Provide the (x, y) coordinate of the cell's center where the given text is located.  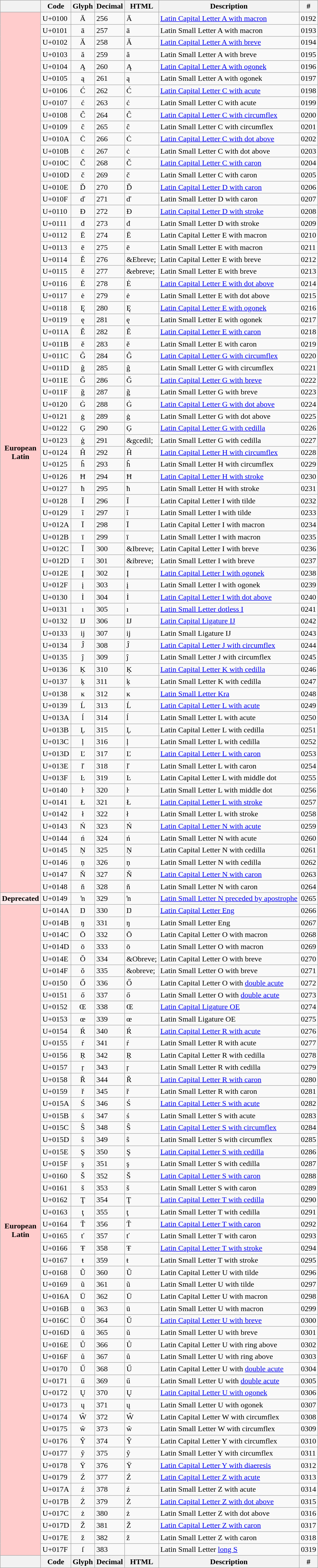
U+0138 (56, 693)
Latin Capital Letter E with ogonek (229, 308)
U+010B (56, 151)
0280 (308, 1079)
Latin Capital Letter E with caron (229, 332)
271 (109, 199)
0272 (308, 983)
U+0174 (56, 1417)
260 (109, 67)
0262 (308, 862)
0256 (308, 790)
356 (109, 1224)
Latin Small Letter L with stroke (229, 814)
Latin Capital Letter T with cedilla (229, 1200)
Latin Small Letter E with ogonek (229, 320)
U+0119 (56, 320)
0294 (308, 1248)
U+017A (56, 1489)
293 (109, 464)
0300 (308, 1321)
U+010E (56, 187)
301 (109, 561)
Latin Small Letter Eng (229, 923)
Latin Small Letter C with circumflex (229, 127)
343 (109, 1067)
Latin Capital Ligature OE (229, 1007)
U+0158 (56, 1079)
367 (109, 1357)
U+011B (56, 344)
U+0103 (56, 54)
275 (109, 247)
361 (109, 1284)
0243 (308, 633)
U+0101 (56, 30)
Latin Small Letter W with circumflex (229, 1429)
258 (109, 42)
0214 (308, 284)
Latin Capital Letter U with ring above (229, 1345)
0297 (308, 1284)
U+012F (56, 585)
0209 (308, 223)
Latin Capital Letter Y with diaeresis (229, 1465)
Latin Small Letter I with ogonek (229, 585)
0289 (308, 1188)
Latin Capital Letter K with cedilla (229, 669)
269 (109, 175)
Latin Capital Letter U with double acute (229, 1369)
Latin Capital Letter Y with circumflex (229, 1441)
289 (109, 416)
U+0124 (56, 452)
354 (109, 1200)
0208 (308, 211)
U+0122 (56, 428)
U+0146 (56, 862)
U+016B (56, 1309)
342 (109, 1055)
0285 (308, 1140)
Latin Capital Letter N with caron (229, 874)
Latin Small Letter R with cedilla (229, 1067)
305 (109, 609)
319 (109, 778)
0313 (308, 1477)
U+0140 (56, 790)
U+0172 (56, 1393)
Latin Small Letter U with double acute (229, 1381)
Latin Capital Letter Z with dot above (229, 1501)
0286 (308, 1152)
U+0162 (56, 1200)
U+0132 (56, 621)
380 (109, 1514)
U+015B (56, 1115)
Latin Capital Letter A with ogonek (229, 67)
381 (109, 1526)
0279 (308, 1067)
0217 (308, 320)
0219 (308, 344)
U+017D (56, 1526)
0203 (308, 151)
374 (109, 1441)
U+0173 (56, 1405)
0220 (308, 356)
Latin Small Letter U with tilde (229, 1284)
0224 (308, 404)
Deprecated (21, 898)
Latin Capital Letter U with tilde (229, 1272)
Latin Small Letter L with caron (229, 766)
U+0177 (56, 1453)
337 (109, 995)
&obreve; (142, 971)
328 (109, 886)
U+0175 (56, 1429)
0269 (308, 947)
0284 (308, 1128)
303 (109, 585)
Latin Capital Letter U with macron (229, 1296)
Latin Small Ligature OE (229, 1019)
0309 (308, 1429)
0257 (308, 802)
U+016D (56, 1333)
369 (109, 1381)
U+0142 (56, 814)
0229 (308, 464)
Latin Small Letter R with acute (229, 1043)
0247 (308, 681)
Latin Small Letter A with ogonek (229, 79)
0212 (308, 259)
0200 (308, 115)
Latin Small Letter H with stroke (229, 488)
U+014E (56, 959)
0237 (308, 561)
U+012B (56, 537)
368 (109, 1369)
0290 (308, 1200)
352 (109, 1176)
U+016F (56, 1357)
265 (109, 127)
281 (109, 320)
335 (109, 971)
U+0152 (56, 1007)
334 (109, 959)
273 (109, 223)
270 (109, 187)
360 (109, 1272)
0299 (308, 1309)
378 (109, 1489)
300 (109, 549)
0312 (308, 1465)
0277 (308, 1043)
Latin Capital Letter L with caron (229, 754)
323 (109, 826)
U+013D (56, 754)
Latin Capital Letter E with breve (229, 259)
&Ebreve; (142, 259)
Latin Small Letter C with dot above (229, 151)
Latin Small Letter T with caron (229, 1236)
U+0126 (56, 476)
Latin Small Letter Z with dot above (229, 1514)
U+0111 (56, 223)
Latin Small Letter U with ogonek (229, 1405)
U+0159 (56, 1091)
0265 (308, 898)
Latin Small Letter O with macron (229, 947)
U+012E (56, 573)
U+0156 (56, 1055)
Latin Capital Letter O with double acute (229, 983)
330 (109, 910)
Ĭ (83, 549)
0315 (308, 1501)
U+0148 (56, 886)
U+0116 (56, 284)
0206 (308, 187)
Latin Capital Letter E with dot above (229, 284)
Latin Capital Letter D with stroke (229, 211)
U+017E (56, 1538)
U+016C (56, 1321)
Latin Capital Letter H with stroke (229, 476)
U+0137 (56, 681)
ŏ (83, 971)
U+017B (56, 1501)
U+011C (56, 356)
Latin Small Letter S with cedilla (229, 1164)
U+013E (56, 766)
Latin Capital Letter C with circumflex (229, 115)
313 (109, 705)
0251 (308, 730)
Latin Capital Letter O with macron (229, 935)
0193 (308, 30)
365 (109, 1333)
350 (109, 1152)
372 (109, 1417)
0308 (308, 1417)
U+013C (56, 742)
Latin Capital Letter I with dot above (229, 597)
Latin Small Letter L with cedilla (229, 742)
U+0121 (56, 416)
Ŏ (83, 959)
U+0178 (56, 1465)
Latin Small Letter U with macron (229, 1309)
U+0136 (56, 669)
Latin Small Letter Y with circumflex (229, 1453)
Latin Capital Letter T with stroke (229, 1248)
0239 (308, 585)
ĭ (83, 561)
Latin Capital Letter U with breve (229, 1321)
U+0117 (56, 296)
U+015A (56, 1103)
U+0171 (56, 1381)
0271 (308, 971)
U+010A (56, 139)
0202 (308, 139)
331 (109, 923)
332 (109, 935)
0295 (308, 1260)
320 (109, 790)
371 (109, 1405)
299 (109, 537)
U+0164 (56, 1224)
U+0145 (56, 850)
0210 (308, 235)
0226 (308, 428)
0236 (308, 549)
Latin Small Letter C with acute (229, 103)
0228 (308, 452)
307 (109, 633)
0291 (308, 1212)
U+0176 (56, 1441)
0281 (308, 1091)
U+0106 (56, 91)
0199 (308, 103)
0259 (308, 826)
U+0144 (56, 838)
348 (109, 1128)
Latin Small Letter K with cedilla (229, 681)
280 (109, 308)
0240 (308, 597)
U+012C (56, 549)
0307 (308, 1405)
377 (109, 1477)
Latin Capital Letter L with cedilla (229, 730)
317 (109, 754)
0304 (308, 1369)
268 (109, 163)
U+0113 (56, 247)
Latin Capital Letter A with breve (229, 42)
316 (109, 742)
0197 (308, 79)
Latin Small Letter S with acute (229, 1115)
318 (109, 766)
U+015C (56, 1128)
0311 (308, 1453)
314 (109, 717)
Latin Capital Letter S with cedilla (229, 1152)
U+016A (56, 1296)
0218 (308, 332)
0227 (308, 440)
U+010F (56, 199)
0258 (308, 814)
0222 (308, 380)
Latin Small Letter U with ring above (229, 1357)
366 (109, 1345)
Ĕ (83, 259)
0264 (308, 886)
U+0100 (56, 18)
0303 (308, 1357)
0211 (308, 247)
Latin Small Letter O with double acute (229, 995)
U+016E (56, 1345)
&Obreve; (142, 959)
0317 (308, 1526)
0252 (308, 742)
U+017F (56, 1550)
U+012D (56, 561)
286 (109, 380)
344 (109, 1079)
0318 (308, 1538)
U+0115 (56, 271)
336 (109, 983)
U+0168 (56, 1272)
0310 (308, 1441)
370 (109, 1393)
283 (109, 344)
Latin Capital Letter G with dot above (229, 404)
0261 (308, 850)
U+014D (56, 947)
Latin Small Letter L with middle dot (229, 790)
0282 (308, 1103)
U+0105 (56, 79)
Latin Small Letter E with caron (229, 344)
267 (109, 151)
282 (109, 332)
Latin Small Letter Kra (229, 693)
Latin Capital Letter S with acute (229, 1103)
Latin Capital Letter W with circumflex (229, 1417)
Latin Small Letter I with breve (229, 561)
U+0109 (56, 127)
U+0147 (56, 874)
Latin Capital Letter Eng (229, 910)
284 (109, 356)
0296 (308, 1272)
U+0170 (56, 1369)
311 (109, 681)
Latin Capital Letter R with acute (229, 1031)
322 (109, 814)
Latin Capital Letter I with ogonek (229, 573)
U+0118 (56, 308)
264 (109, 115)
Latin Capital Letter E with macron (229, 235)
379 (109, 1501)
297 (109, 513)
285 (109, 368)
0215 (308, 296)
U+0130 (56, 597)
0292 (308, 1224)
298 (109, 525)
0268 (308, 935)
ſ (83, 1550)
Latin Small Ligature IJ (229, 633)
0267 (308, 923)
Latin Capital Letter N with cedilla (229, 850)
0263 (308, 874)
U+0149 (56, 898)
0241 (308, 609)
U+014F (56, 971)
288 (109, 404)
U+0166 (56, 1248)
340 (109, 1031)
U+0108 (56, 115)
0198 (308, 91)
266 (109, 139)
U+0131 (56, 609)
Latin Small Letter O with breve (229, 971)
Latin Small Letter N with cedilla (229, 862)
Latin Small Letter U with breve (229, 1333)
0253 (308, 754)
Latin Small Letter Z with caron (229, 1538)
364 (109, 1321)
U+0102 (56, 42)
Latin Capital Letter I with breve (229, 549)
0288 (308, 1176)
0276 (308, 1031)
362 (109, 1296)
Latin Small Letter D with stroke (229, 223)
U+013F (56, 778)
U+0179 (56, 1477)
306 (109, 621)
0194 (308, 42)
Latin Small Letter dotless I (229, 609)
U+015F (56, 1164)
278 (109, 284)
&gcedil; (142, 440)
Latin Capital Letter I with macron (229, 525)
&Ibreve; (142, 549)
294 (109, 476)
339 (109, 1019)
0250 (308, 717)
U+0157 (56, 1067)
338 (109, 1007)
291 (109, 440)
U+0154 (56, 1031)
279 (109, 296)
0195 (308, 54)
Latin Capital Letter C with caron (229, 163)
325 (109, 850)
310 (109, 669)
U+0123 (56, 440)
U+0134 (56, 645)
353 (109, 1188)
0270 (308, 959)
0273 (308, 995)
Latin Small Letter N preceded by apostrophe (229, 898)
Latin Capital Letter T with caron (229, 1224)
Latin Small Letter D with caron (229, 199)
0298 (308, 1296)
287 (109, 392)
0207 (308, 199)
U+014A (56, 910)
U+0141 (56, 802)
U+0112 (56, 235)
Latin Capital Letter R with cedilla (229, 1055)
0213 (308, 271)
U+014C (56, 935)
0233 (308, 513)
0302 (308, 1345)
0205 (308, 175)
262 (109, 91)
0232 (308, 500)
312 (109, 693)
Latin Small Letter Z with acute (229, 1489)
U+0167 (56, 1260)
Latin Small Letter G with cedilla (229, 440)
0201 (308, 127)
Latin Capital Letter H with circumflex (229, 452)
Latin Small Letter E with breve (229, 271)
ģ (83, 440)
Latin Small Letter I with tilde (229, 513)
0305 (308, 1381)
256 (109, 18)
Latin Small Letter H with circumflex (229, 464)
263 (109, 103)
375 (109, 1453)
351 (109, 1164)
U+011A (56, 332)
345 (109, 1091)
304 (109, 597)
Latin Capital Ligature IJ (229, 621)
308 (109, 645)
0223 (308, 392)
0274 (308, 1007)
0316 (308, 1514)
296 (109, 500)
259 (109, 54)
Latin Capital Letter G with cedilla (229, 428)
Latin Capital Letter S with caron (229, 1176)
Latin Small Letter G with circumflex (229, 368)
373 (109, 1429)
0246 (308, 669)
0216 (308, 308)
Latin Capital Letter Z with caron (229, 1526)
357 (109, 1236)
Latin Capital Letter R with caron (229, 1079)
0283 (308, 1115)
U+0153 (56, 1019)
326 (109, 862)
261 (109, 79)
315 (109, 730)
Latin Small Letter A with macron (229, 30)
U+0139 (56, 705)
U+0151 (56, 995)
359 (109, 1260)
Latin Capital Letter L with middle dot (229, 778)
Latin Small Letter T with cedilla (229, 1212)
0254 (308, 766)
U+0135 (56, 657)
Latin Small Letter R with caron (229, 1091)
Latin Small Letter E with dot above (229, 296)
0196 (308, 67)
U+010C (56, 163)
Latin Capital Letter D with caron (229, 187)
376 (109, 1465)
382 (109, 1538)
Latin Small Letter C with caron (229, 175)
U+017C (56, 1514)
0242 (308, 621)
363 (109, 1309)
&ebreve; (142, 271)
292 (109, 452)
U+0129 (56, 513)
0234 (308, 525)
&ibreve; (142, 561)
257 (109, 30)
Latin Capital Letter L with stroke (229, 802)
0287 (308, 1164)
295 (109, 488)
U+011F (56, 392)
Latin Capital Letter N with acute (229, 826)
Latin Capital Letter G with circumflex (229, 356)
U+010D (56, 175)
349 (109, 1140)
0319 (308, 1550)
0314 (308, 1489)
Latin Small Letter A with breve (229, 54)
Latin Capital Letter I with tilde (229, 500)
346 (109, 1103)
0231 (308, 488)
0204 (308, 163)
Latin Capital Letter L with acute (229, 705)
0192 (308, 18)
Latin Small Letter long S (229, 1550)
276 (109, 259)
0306 (308, 1393)
355 (109, 1212)
383 (109, 1550)
ĕ (83, 271)
U+0155 (56, 1043)
Latin Small Letter I with macron (229, 537)
Latin Small Letter T with stroke (229, 1260)
0230 (308, 476)
0221 (308, 368)
U+0114 (56, 259)
309 (109, 657)
Latin Small Letter L with acute (229, 717)
272 (109, 211)
0225 (308, 416)
U+011D (56, 368)
0235 (308, 537)
U+011E (56, 380)
Latin Capital Letter U with ogonek (229, 1393)
Latin Capital Letter J with circumflex (229, 645)
U+0169 (56, 1284)
U+0165 (56, 1236)
U+014B (56, 923)
0301 (308, 1333)
0249 (308, 705)
324 (109, 838)
U+0125 (56, 464)
U+0104 (56, 67)
U+0161 (56, 1188)
Latin Capital Letter G with breve (229, 380)
0238 (308, 573)
Latin Capital Letter Z with acute (229, 1477)
Latin Capital Letter A with macron (229, 18)
U+0120 (56, 404)
Latin Capital Letter C with dot above (229, 139)
U+012A (56, 525)
0293 (308, 1236)
Latin Small Letter G with dot above (229, 416)
U+013B (56, 730)
U+0107 (56, 103)
0255 (308, 778)
U+0128 (56, 500)
Latin Small Letter J with circumflex (229, 657)
Latin Small Letter E with macron (229, 247)
Latin Capital Letter O with breve (229, 959)
327 (109, 874)
U+0143 (56, 826)
0245 (308, 657)
U+015E (56, 1152)
321 (109, 802)
Latin Small Letter N with acute (229, 838)
U+015D (56, 1140)
0260 (308, 838)
0248 (308, 693)
U+0127 (56, 488)
341 (109, 1043)
0244 (308, 645)
Latin Capital Letter C with acute (229, 91)
274 (109, 235)
302 (109, 573)
Latin Small Letter S with caron (229, 1188)
U+0150 (56, 983)
Latin Small Letter N with caron (229, 886)
Latin Capital Letter S with circumflex (229, 1128)
U+0163 (56, 1212)
Latin Small Letter G with breve (229, 392)
U+0110 (56, 211)
329 (109, 898)
Latin Small Letter S with circumflex (229, 1140)
290 (109, 428)
U+0133 (56, 633)
0266 (308, 910)
347 (109, 1115)
U+013A (56, 717)
0278 (308, 1055)
277 (109, 271)
358 (109, 1248)
0275 (308, 1019)
U+0160 (56, 1176)
333 (109, 947)
